Search for the cell housing the specified text and yield its (x, y) center coordinate. 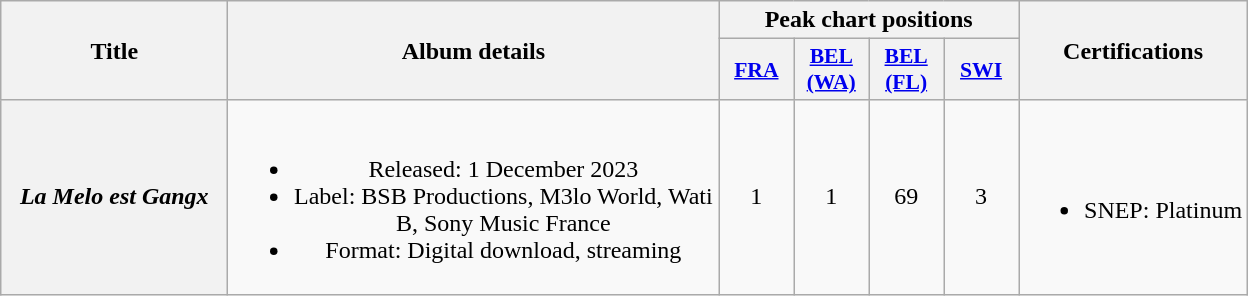
Certifications (1132, 50)
69 (906, 197)
Peak chart positions (869, 20)
La Melo est Gangx (114, 197)
SWI (982, 70)
BEL(WA) (832, 70)
3 (982, 197)
Title (114, 50)
BEL(FL) (906, 70)
FRA (756, 70)
Released: 1 December 2023Label: BSB Productions, M3lo World, Wati B, Sony Music FranceFormat: Digital download, streaming (474, 197)
Album details (474, 50)
SNEP: Platinum (1132, 197)
